Identify which cell holds the provided text, then report its (X, Y) central coordinate. 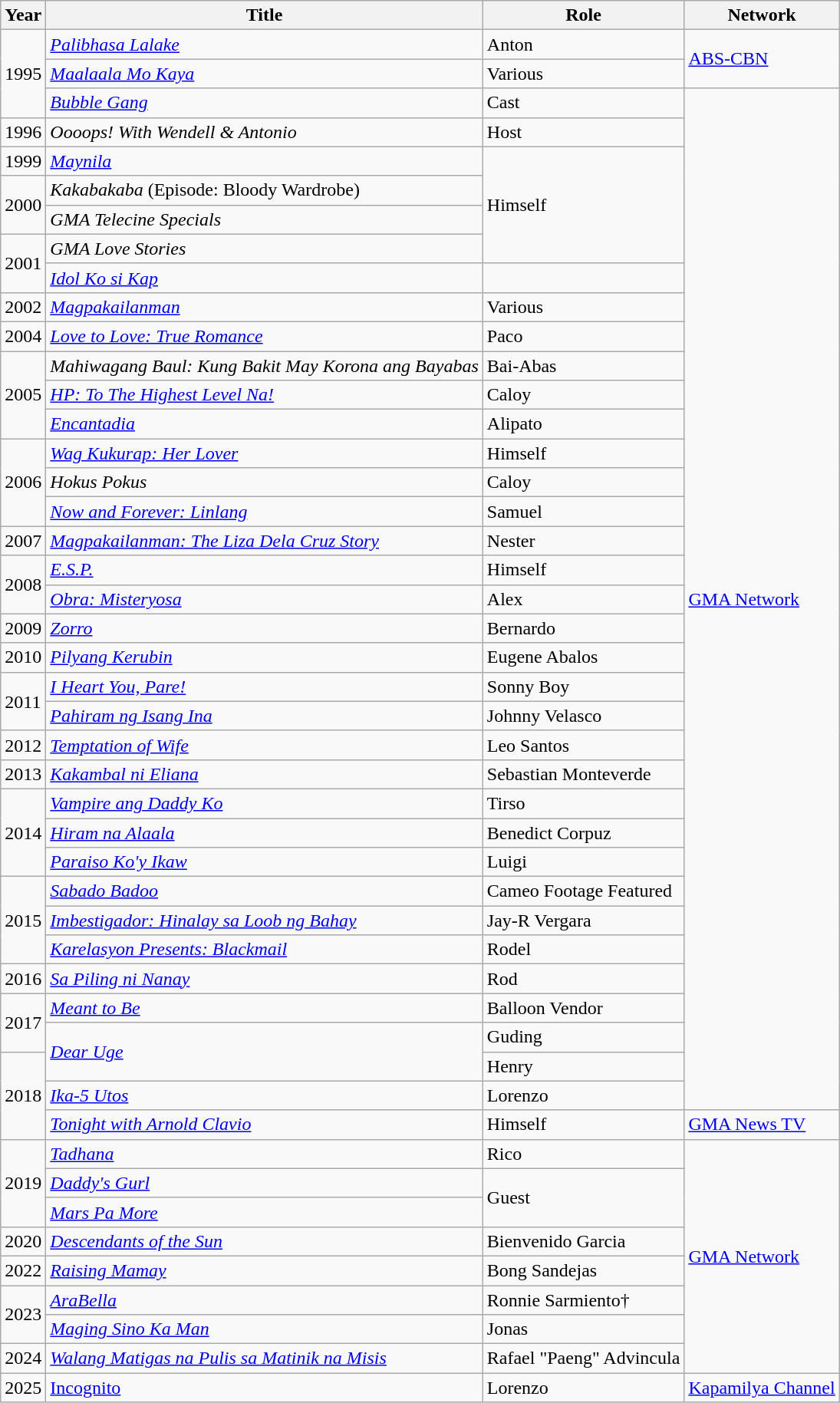
Love to Love: True Romance (264, 336)
Kakambal ni Eliana (264, 774)
Network (762, 15)
Pahiram ng Isang Ina (264, 716)
Sebastian Monteverde (583, 774)
Johnny Velasco (583, 716)
2011 (23, 701)
2024 (23, 1359)
Cast (583, 103)
2023 (23, 1315)
Idol Ko si Kap (264, 278)
Daddy's Gurl (264, 1183)
2015 (23, 921)
Anton (583, 44)
Rico (583, 1154)
Eugene Abalos (583, 657)
Bernardo (583, 628)
Oooops! With Wendell & Antonio (264, 132)
Sa Piling ni Nanay (264, 979)
Kapamilya Channel (762, 1388)
Leo Santos (583, 745)
Mahiwagang Baul: Kung Bakit May Korona ang Bayabas (264, 366)
Magpakailanman (264, 307)
1996 (23, 132)
Alex (583, 599)
2008 (23, 585)
Maynila (264, 161)
Magpakailanman: The Liza Dela Cruz Story (264, 541)
2004 (23, 336)
2002 (23, 307)
Paraiso Ko'y Ikaw (264, 862)
Role (583, 15)
Tonight with Arnold Clavio (264, 1125)
ABS-CBN (762, 59)
Now and Forever: Linlang (264, 512)
Karelasyon Presents: Blackmail (264, 950)
Wag Kukurap: Her Lover (264, 453)
Cameo Footage Featured (583, 891)
Hokus Pokus (264, 482)
AraBella (264, 1300)
2016 (23, 979)
Temptation of Wife (264, 745)
Zorro (264, 628)
Balloon Vendor (583, 1008)
2000 (23, 205)
HP: To The Highest Level Na! (264, 395)
Meant to Be (264, 1008)
2025 (23, 1388)
Guding (583, 1037)
Benedict Corpuz (583, 832)
Tirso (583, 803)
Henry (583, 1066)
Sabado Badoo (264, 891)
2018 (23, 1095)
2001 (23, 263)
Title (264, 15)
Ronnie Sarmiento† (583, 1300)
Maalaala Mo Kaya (264, 74)
Year (23, 15)
2012 (23, 745)
1995 (23, 74)
Tadhana (264, 1154)
Encantadia (264, 424)
Palibhasa Lalake (264, 44)
Vampire ang Daddy Ko (264, 803)
GMA Telecine Specials (264, 219)
Samuel (583, 512)
1999 (23, 161)
Rod (583, 979)
2009 (23, 628)
2014 (23, 832)
2022 (23, 1270)
Dear Uge (264, 1052)
GMA News TV (762, 1125)
I Heart You, Pare! (264, 687)
2020 (23, 1241)
Host (583, 132)
Mars Pa More (264, 1212)
2017 (23, 1023)
Descendants of the Sun (264, 1241)
Nester (583, 541)
Bienvenido Garcia (583, 1241)
Bong Sandejas (583, 1270)
2013 (23, 774)
Alipato (583, 424)
GMA Love Stories (264, 249)
2007 (23, 541)
Raising Mamay (264, 1270)
2019 (23, 1183)
Rafael "Paeng" Advincula (583, 1359)
Jonas (583, 1329)
Bubble Gang (264, 103)
Kakabakaba (Episode: Bloody Wardrobe) (264, 190)
Paco (583, 336)
Obra: Misteryosa (264, 599)
Bai-Abas (583, 366)
Luigi (583, 862)
Imbestigador: Hinalay sa Loob ng Bahay (264, 921)
2005 (23, 395)
Hiram na Alaala (264, 832)
Ika-5 Utos (264, 1095)
Guest (583, 1197)
Walang Matigas na Pulis sa Matinik na Misis (264, 1359)
Maging Sino Ka Man (264, 1329)
Rodel (583, 950)
Jay-R Vergara (583, 921)
Sonny Boy (583, 687)
2010 (23, 657)
Pilyang Kerubin (264, 657)
E.S.P. (264, 570)
Incognito (264, 1388)
2006 (23, 482)
